Detect which cell encompasses the target text, then output its [X, Y] center coordinate. 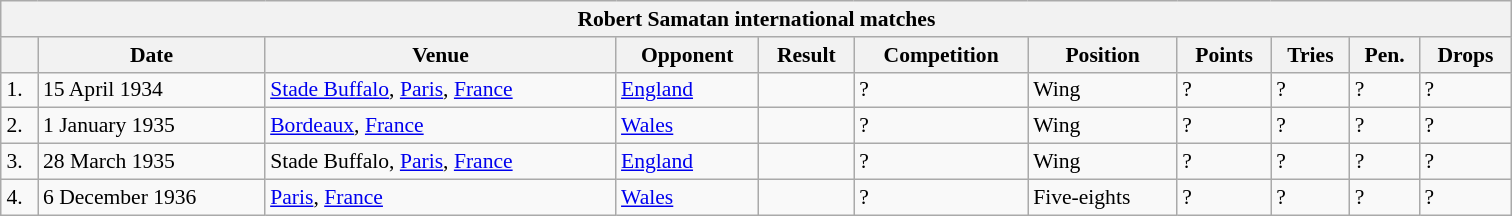
Tries [1310, 55]
Bordeaux, France [440, 126]
Paris, France [440, 197]
Five-eights [1102, 197]
2. [20, 126]
1. [20, 90]
Competition [941, 55]
Venue [440, 55]
1 January 1935 [152, 126]
Pen. [1385, 55]
Drops [1466, 55]
28 March 1935 [152, 162]
Robert Samatan international matches [756, 19]
15 April 1934 [152, 90]
Opponent [687, 55]
6 December 1936 [152, 197]
Points [1224, 55]
Position [1102, 55]
4. [20, 197]
3. [20, 162]
Result [806, 55]
Date [152, 55]
